Scan for the cell matching the given text and deliver its (x, y) coordinate at center. 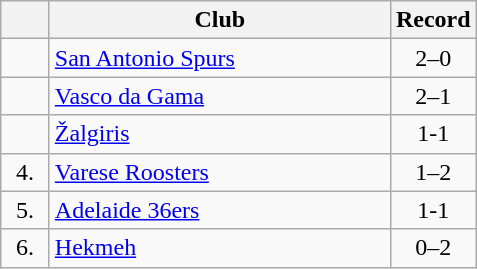
1–2 (433, 172)
5. (26, 210)
Žalgiris (220, 134)
Varese Roosters (220, 172)
2–0 (433, 58)
4. (26, 172)
2–1 (433, 96)
Hekmeh (220, 248)
San Antonio Spurs (220, 58)
Adelaide 36ers (220, 210)
0–2 (433, 248)
Vasco da Gama (220, 96)
Record (433, 20)
Club (220, 20)
6. (26, 248)
